Provide the (X, Y) coordinate of the cell's center where the given text is located.  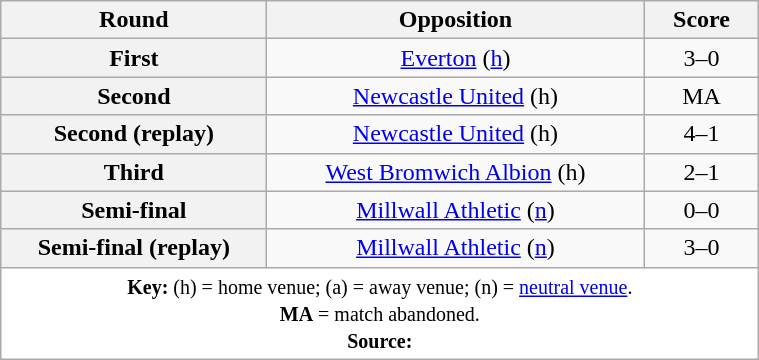
MA (702, 96)
Semi-final (134, 210)
West Bromwich Albion (h) (455, 172)
Third (134, 172)
Opposition (455, 20)
Second (134, 96)
Score (702, 20)
Everton (h) (455, 58)
Round (134, 20)
2–1 (702, 172)
Key: (h) = home venue; (a) = away venue; (n) = neutral venue.MA = match abandoned.Source: (380, 313)
First (134, 58)
0–0 (702, 210)
4–1 (702, 134)
Semi-final (replay) (134, 248)
Second (replay) (134, 134)
